Scan for the cell matching the given text and deliver its [x, y] coordinate at center. 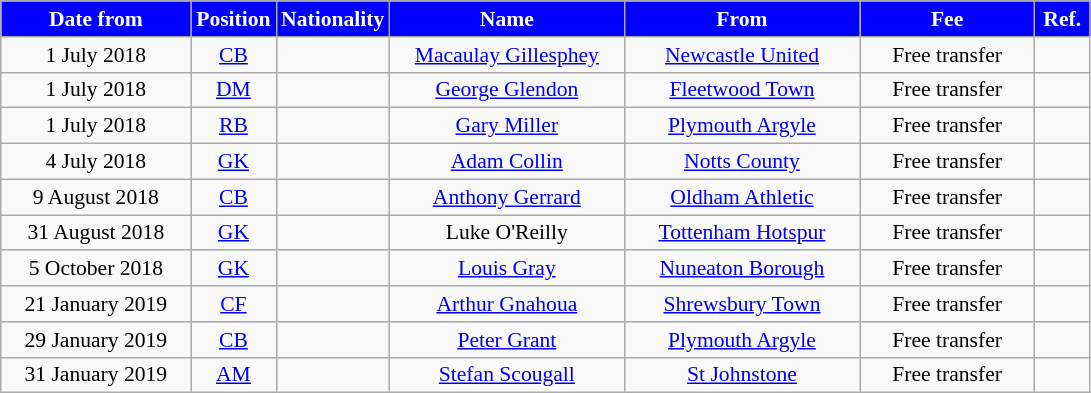
Tottenham Hotspur [742, 233]
Luke O'Reilly [506, 233]
29 January 2019 [96, 340]
Adam Collin [506, 162]
Oldham Athletic [742, 197]
9 August 2018 [96, 197]
Shrewsbury Town [742, 304]
CF [234, 304]
Nuneaton Borough [742, 269]
St Johnstone [742, 375]
Fleetwood Town [742, 90]
Macaulay Gillesphey [506, 55]
5 October 2018 [96, 269]
Ref. [1062, 19]
Notts County [742, 162]
31 August 2018 [96, 233]
4 July 2018 [96, 162]
DM [234, 90]
Anthony Gerrard [506, 197]
Fee [948, 19]
AM [234, 375]
Date from [96, 19]
RB [234, 126]
Stefan Scougall [506, 375]
Arthur Gnahoua [506, 304]
31 January 2019 [96, 375]
George Glendon [506, 90]
From [742, 19]
Name [506, 19]
Gary Miller [506, 126]
Peter Grant [506, 340]
Position [234, 19]
21 January 2019 [96, 304]
Newcastle United [742, 55]
Louis Gray [506, 269]
Nationality [332, 19]
